Provide the [x, y] coordinate of the cell's center where the given text is located.  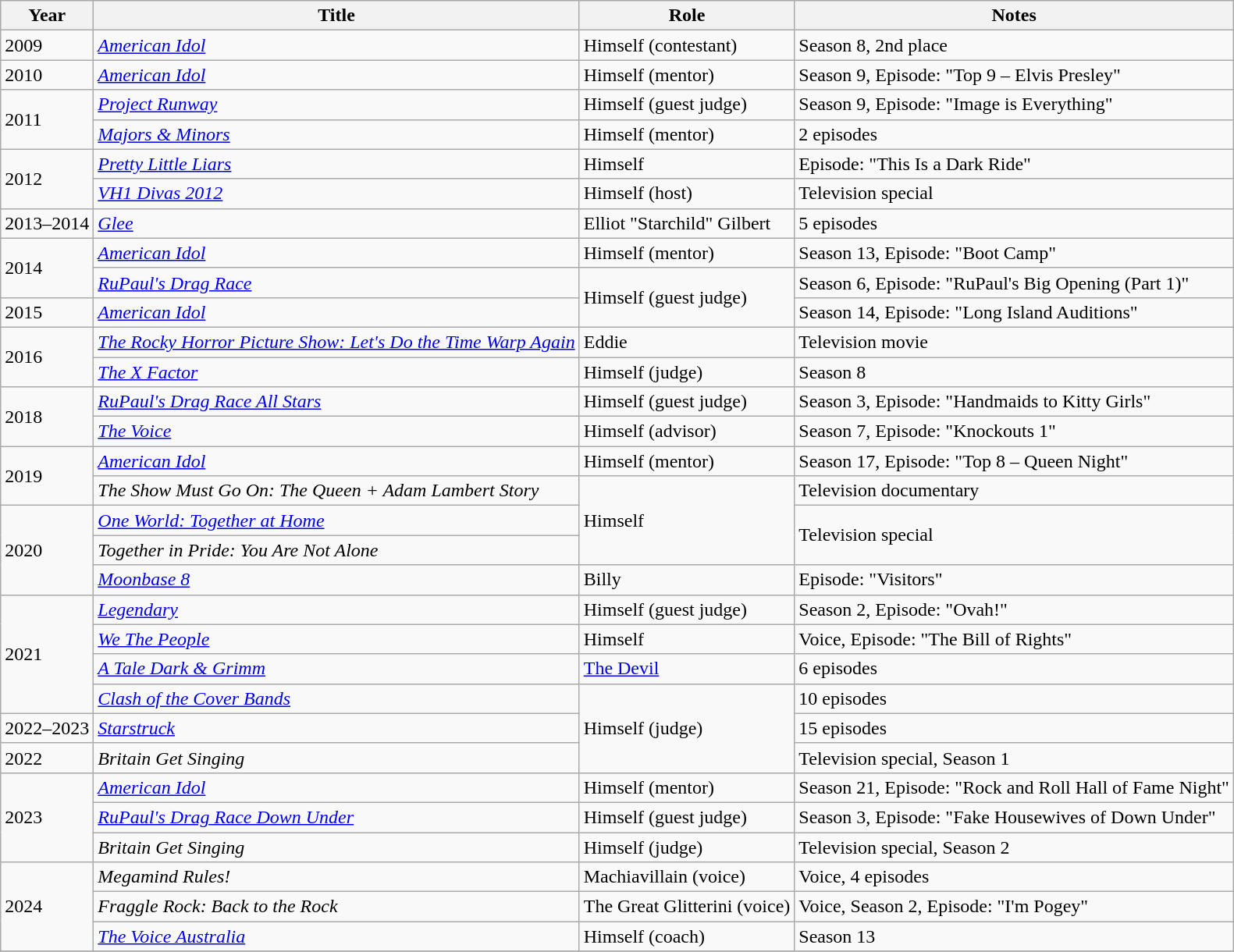
2022–2023 [47, 728]
Role [687, 16]
Season 17, Episode: "Top 8 – Queen Night" [1015, 461]
Voice, 4 episodes [1015, 877]
2012 [47, 179]
Season 21, Episode: "Rock and Roll Hall of Fame Night" [1015, 787]
VH1 Divas 2012 [336, 194]
2019 [47, 476]
Billy [687, 580]
2018 [47, 417]
2023 [47, 817]
The Great Glitterini (voice) [687, 907]
2022 [47, 758]
Season 2, Episode: "Ovah!" [1015, 609]
Voice, Episode: "The Bill of Rights" [1015, 639]
2021 [47, 654]
Machiavillain (voice) [687, 877]
Fraggle Rock: Back to the Rock [336, 907]
The Devil [687, 669]
Title [336, 16]
The Rocky Horror Picture Show: Let's Do the Time Warp Again [336, 342]
2024 [47, 907]
2013–2014 [47, 223]
The Show Must Go On: The Queen + Adam Lambert Story [336, 491]
Pretty Little Liars [336, 164]
Season 13 [1015, 936]
Television documentary [1015, 491]
2016 [47, 357]
Elliot "Starchild" Gilbert [687, 223]
Television movie [1015, 342]
Megamind Rules! [336, 877]
Television special, Season 2 [1015, 847]
Glee [336, 223]
10 episodes [1015, 698]
5 episodes [1015, 223]
Legendary [336, 609]
Season 6, Episode: "RuPaul's Big Opening (Part 1)" [1015, 282]
Television special, Season 1 [1015, 758]
Voice, Season 2, Episode: "I'm Pogey" [1015, 907]
Season 3, Episode: "Fake Housewives of Down Under" [1015, 817]
Episode: "Visitors" [1015, 580]
Project Runway [336, 105]
RuPaul's Drag Race [336, 282]
2009 [47, 45]
Season 14, Episode: "Long Island Auditions" [1015, 312]
2011 [47, 119]
15 episodes [1015, 728]
2020 [47, 550]
A Tale Dark & Grimm [336, 669]
RuPaul's Drag Race Down Under [336, 817]
Himself (advisor) [687, 432]
The Voice [336, 432]
2010 [47, 75]
Season 7, Episode: "Knockouts 1" [1015, 432]
The X Factor [336, 372]
6 episodes [1015, 669]
Together in Pride: You Are Not Alone [336, 550]
2 episodes [1015, 134]
2015 [47, 312]
Season 8 [1015, 372]
Year [47, 16]
Clash of the Cover Bands [336, 698]
Season 9, Episode: "Image is Everything" [1015, 105]
Notes [1015, 16]
Himself (contestant) [687, 45]
Season 9, Episode: "Top 9 – Elvis Presley" [1015, 75]
Starstruck [336, 728]
RuPaul's Drag Race All Stars [336, 402]
Himself (host) [687, 194]
Himself (coach) [687, 936]
Episode: "This Is a Dark Ride" [1015, 164]
Moonbase 8 [336, 580]
Eddie [687, 342]
Season 3, Episode: "Handmaids to Kitty Girls" [1015, 402]
Season 8, 2nd place [1015, 45]
One World: Together at Home [336, 520]
Season 13, Episode: "Boot Camp" [1015, 253]
The Voice Australia [336, 936]
2014 [47, 268]
Majors & Minors [336, 134]
We The People [336, 639]
